Return the (X, Y) coordinate for the center point of the cell that contains the specified text.  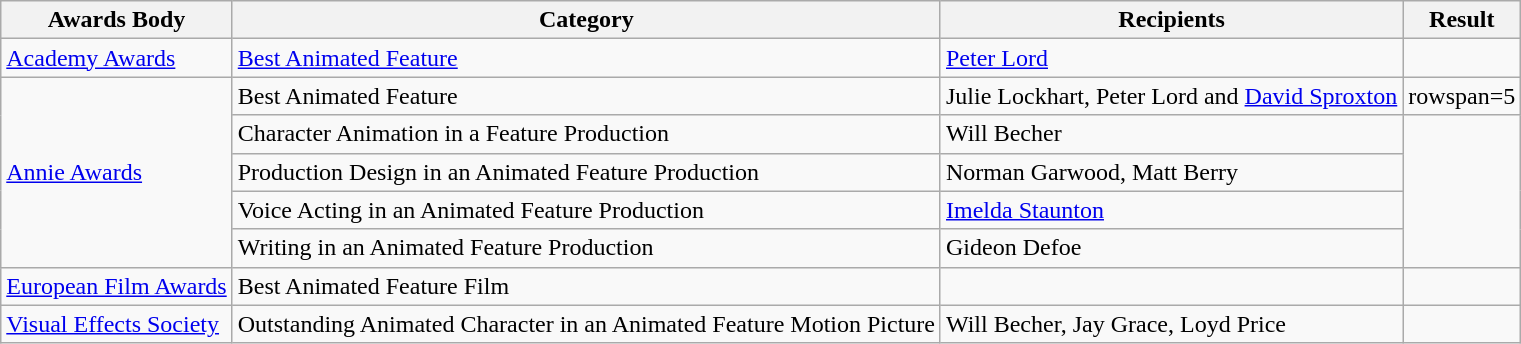
Voice Acting in an Animated Feature Production (586, 210)
Best Animated Feature Film (586, 286)
rowspan=5 (1462, 96)
Awards Body (116, 20)
Character Animation in a Feature Production (586, 134)
Result (1462, 20)
Recipients (1171, 20)
Annie Awards (116, 172)
Gideon Defoe (1171, 248)
Peter Lord (1171, 58)
European Film Awards (116, 286)
Category (586, 20)
Academy Awards (116, 58)
Visual Effects Society (116, 324)
Julie Lockhart, Peter Lord and David Sproxton (1171, 96)
Production Design in an Animated Feature Production (586, 172)
Norman Garwood, Matt Berry (1171, 172)
Imelda Staunton (1171, 210)
Will Becher (1171, 134)
Outstanding Animated Character in an Animated Feature Motion Picture (586, 324)
Will Becher, Jay Grace, Loyd Price (1171, 324)
Writing in an Animated Feature Production (586, 248)
